From the cell containing the given text, extract its center point as (x, y) coordinate. 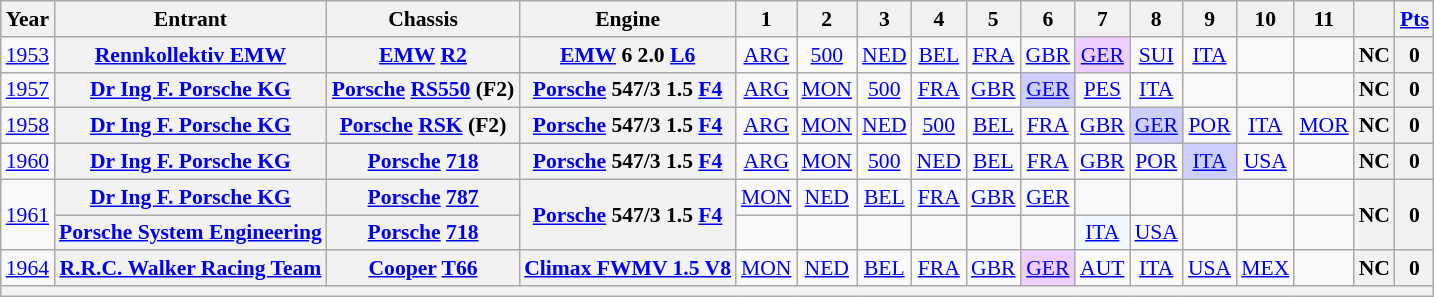
6 (1048, 19)
Porsche RS550 (F2) (423, 90)
EMW 6 2.0 L6 (628, 55)
7 (1102, 19)
8 (1156, 19)
SUI (1156, 55)
Cooper T66 (423, 269)
PES (1102, 90)
9 (1210, 19)
4 (939, 19)
R.R.C. Walker Racing Team (190, 269)
1964 (28, 269)
1960 (28, 162)
Pts (1414, 19)
1958 (28, 126)
10 (1265, 19)
1961 (28, 214)
1 (766, 19)
5 (994, 19)
1957 (28, 90)
11 (1324, 19)
Engine (628, 19)
Year (28, 19)
Porsche System Engineering (190, 233)
EMW R2 (423, 55)
AUT (1102, 269)
Chassis (423, 19)
3 (884, 19)
Rennkollektiv EMW (190, 55)
MOR (1324, 126)
Porsche RSK (F2) (423, 126)
Entrant (190, 19)
1953 (28, 55)
2 (828, 19)
MEX (1265, 269)
Climax FWMV 1.5 V8 (628, 269)
Porsche 787 (423, 197)
